Search for the cell housing the specified text and yield its (x, y) center coordinate. 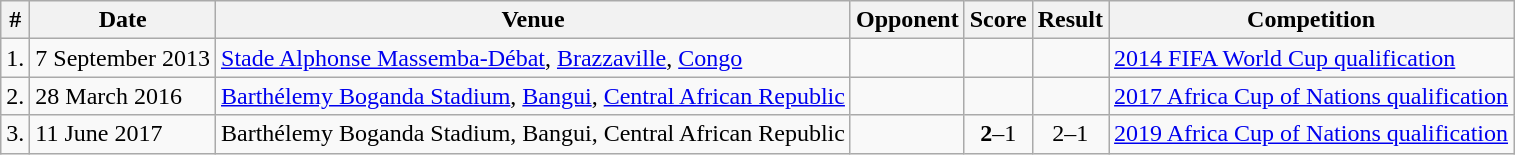
2. (16, 96)
# (16, 20)
Result (1070, 20)
Date (123, 20)
Venue (534, 20)
28 March 2016 (123, 96)
Score (998, 20)
Stade Alphonse Massemba-Débat, Brazzaville, Congo (534, 58)
7 September 2013 (123, 58)
2017 Africa Cup of Nations qualification (1312, 96)
3. (16, 134)
2014 FIFA World Cup qualification (1312, 58)
1. (16, 58)
11 June 2017 (123, 134)
Competition (1312, 20)
Opponent (907, 20)
2019 Africa Cup of Nations qualification (1312, 134)
